Provide the (X, Y) coordinate of the cell's center where the given text is located.  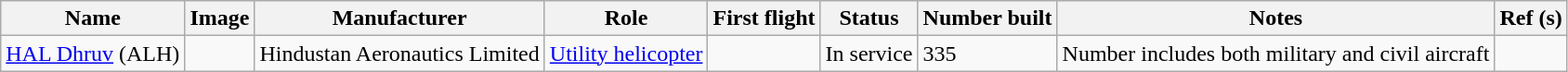
Status (869, 18)
First flight (764, 18)
Role (626, 18)
Hindustan Aeronautics Limited (399, 54)
HAL Dhruv (ALH) (93, 54)
Image (219, 18)
335 (987, 54)
Ref (s) (1531, 18)
Utility helicopter (626, 54)
Name (93, 18)
Number built (987, 18)
Manufacturer (399, 18)
In service (869, 54)
Notes (1276, 18)
Number includes both military and civil aircraft (1276, 54)
